Detect which cell encompasses the target text, then output its (X, Y) center coordinate. 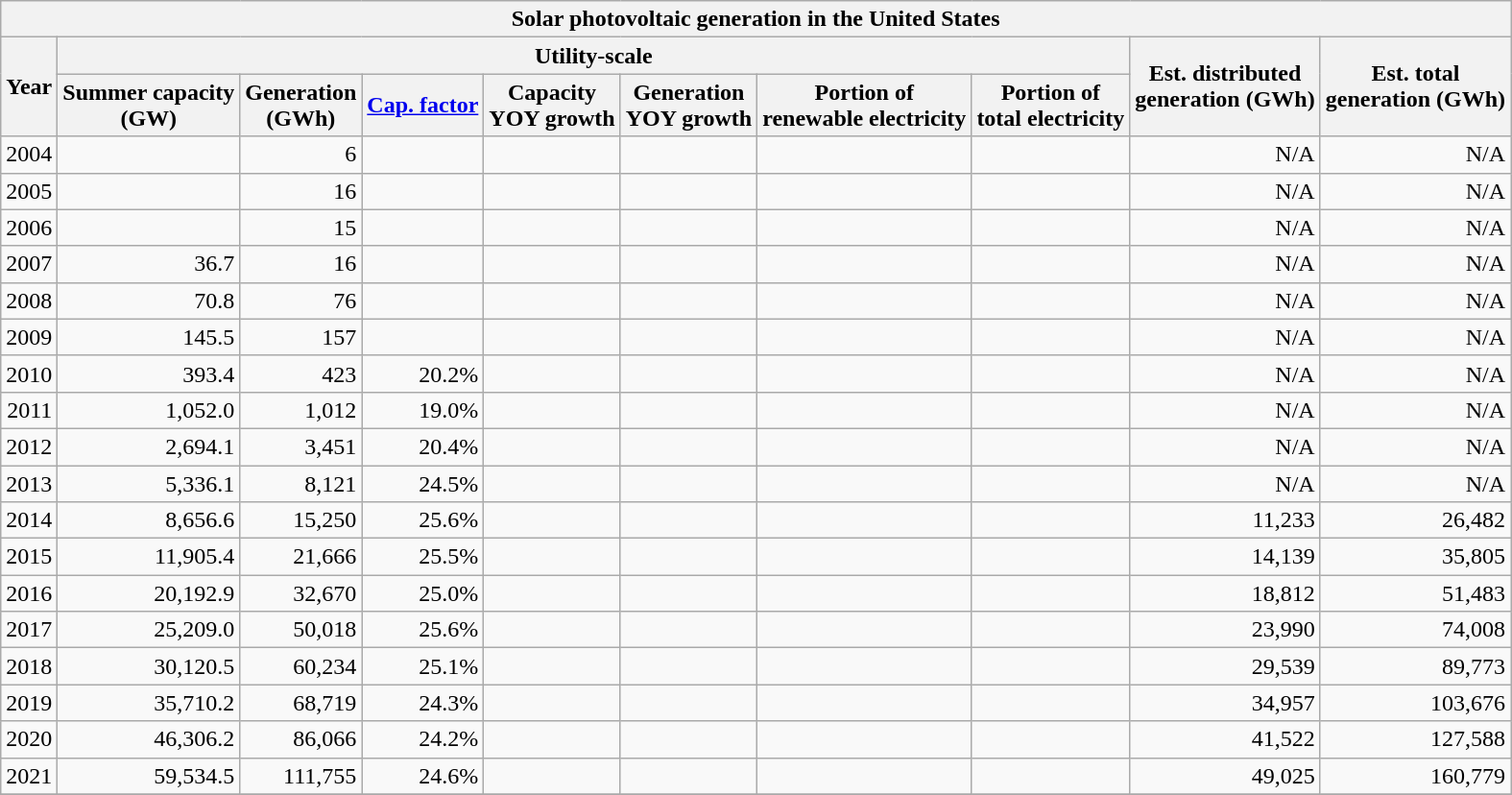
51,483 (1415, 593)
70.8 (149, 301)
35,710.2 (149, 703)
6 (301, 155)
34,957 (1225, 703)
60,234 (301, 666)
2018 (29, 666)
2016 (29, 593)
3,451 (301, 446)
145.5 (149, 337)
Solar photovoltaic generation in the United States (756, 19)
Cap. factor (422, 106)
20.4% (422, 446)
2006 (29, 228)
Est. distributed generation (GWh) (1225, 86)
2004 (29, 155)
36.7 (149, 264)
2009 (29, 337)
2008 (29, 301)
2012 (29, 446)
2011 (29, 410)
26,482 (1415, 520)
24.3% (422, 703)
Summer capacity (GW) (149, 106)
2017 (29, 630)
1,052.0 (149, 410)
68,719 (301, 703)
25.0% (422, 593)
41,522 (1225, 739)
20,192.9 (149, 593)
2019 (29, 703)
2010 (29, 373)
Portion of total electricity (1050, 106)
50,018 (301, 630)
Est. total generation (GWh) (1415, 86)
GenerationYOY growth (688, 106)
Portion of renewable electricity (864, 106)
15,250 (301, 520)
49,025 (1225, 776)
11,905.4 (149, 557)
89,773 (1415, 666)
76 (301, 301)
35,805 (1415, 557)
2015 (29, 557)
24.5% (422, 483)
25.5% (422, 557)
2013 (29, 483)
127,588 (1415, 739)
111,755 (301, 776)
14,139 (1225, 557)
393.4 (149, 373)
21,666 (301, 557)
46,306.2 (149, 739)
160,779 (1415, 776)
157 (301, 337)
1,012 (301, 410)
59,534.5 (149, 776)
74,008 (1415, 630)
24.6% (422, 776)
423 (301, 373)
Utility-scale (593, 56)
86,066 (301, 739)
8,121 (301, 483)
18,812 (1225, 593)
29,539 (1225, 666)
32,670 (301, 593)
30,120.5 (149, 666)
103,676 (1415, 703)
24.2% (422, 739)
2020 (29, 739)
20.2% (422, 373)
15 (301, 228)
23,990 (1225, 630)
Generation (GWh) (301, 106)
2005 (29, 191)
25,209.0 (149, 630)
Capacity YOY growth (552, 106)
2021 (29, 776)
Year (29, 86)
8,656.6 (149, 520)
19.0% (422, 410)
2,694.1 (149, 446)
11,233 (1225, 520)
5,336.1 (149, 483)
2007 (29, 264)
25.1% (422, 666)
2014 (29, 520)
